Extract the [X, Y] coordinate from the center of the cell holding the provided text.  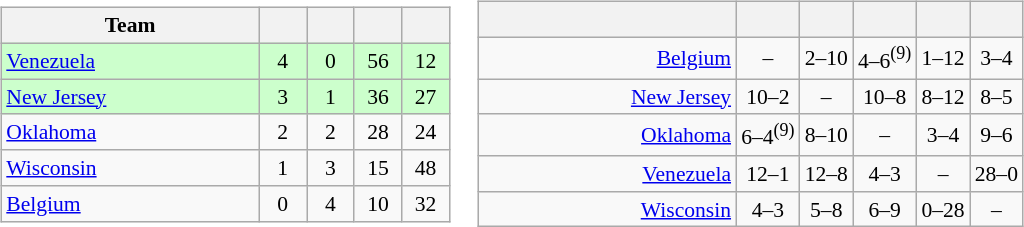
28 [378, 132]
8–10 [826, 134]
8–12 [942, 97]
6–9 [885, 209]
5–8 [826, 209]
10 [378, 204]
12–8 [826, 174]
2–10 [826, 58]
4–6(9) [885, 58]
6–4(9) [768, 134]
28–0 [996, 174]
12 [426, 61]
8–5 [996, 97]
9–6 [996, 134]
0–28 [942, 209]
15 [378, 168]
10–8 [885, 97]
36 [378, 97]
48 [426, 168]
10–2 [768, 97]
12–1 [768, 174]
27 [426, 97]
24 [426, 132]
1–12 [942, 58]
32 [426, 204]
Team [130, 26]
56 [378, 61]
